Provide the (X, Y) coordinate of the cell's center where the given text is located.  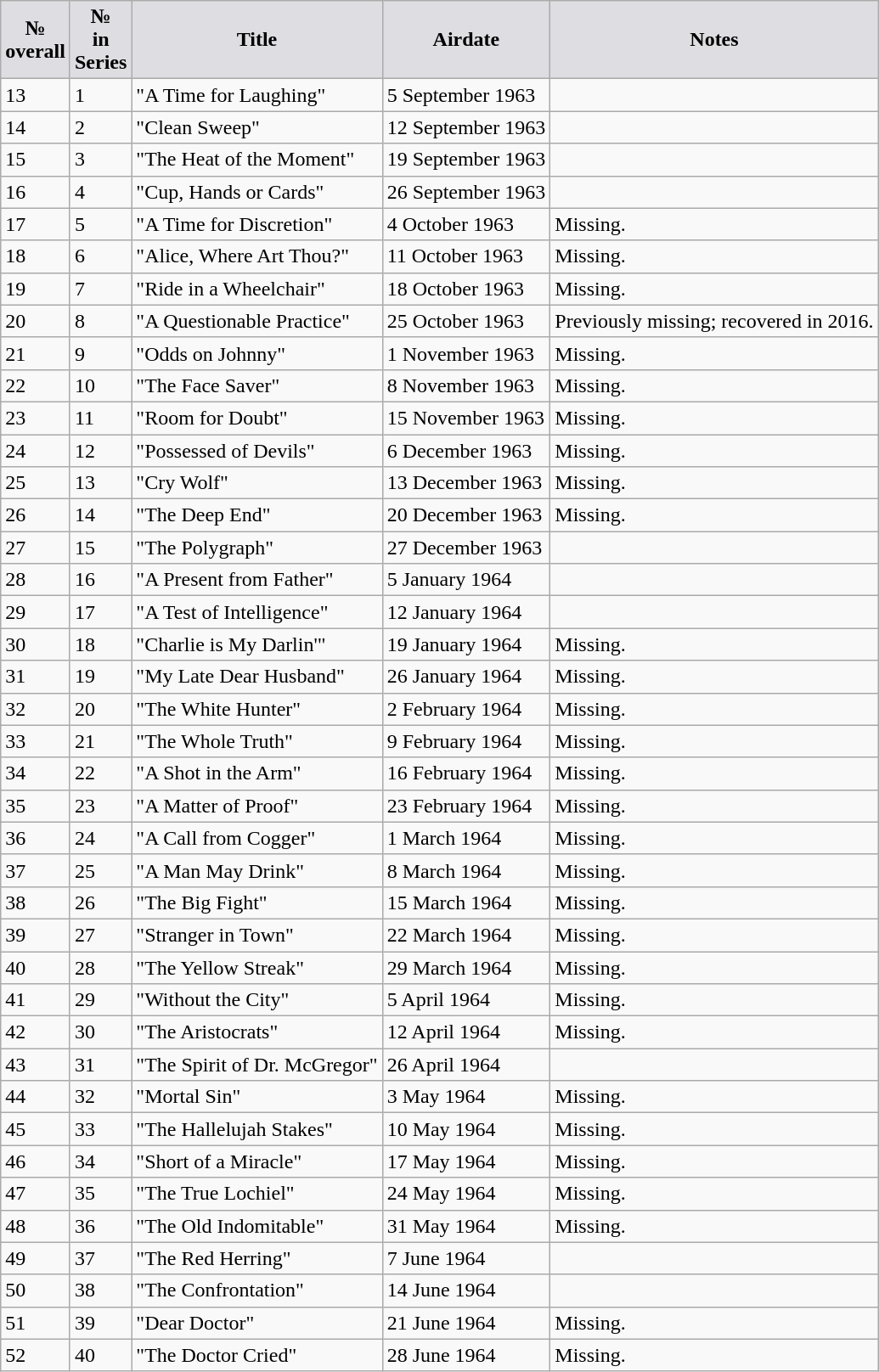
"Ride in a Wheelchair" (256, 289)
10 May 1964 (466, 1129)
"The Heat of the Moment" (256, 160)
5 January 1964 (466, 580)
"A Time for Discretion" (256, 224)
9 February 1964 (466, 741)
"A Shot in the Arm" (256, 773)
5 September 1963 (466, 95)
"The Red Herring" (256, 1258)
24 May 1964 (466, 1194)
28 June 1964 (466, 1355)
"The Spirit of Dr. McGregor" (256, 1065)
"Odds on Johnny" (256, 353)
47 (36, 1194)
"A Questionable Practice" (256, 321)
5 April 1964 (466, 1000)
2 February 1964 (466, 709)
Previously missing; recovered in 2016. (714, 321)
"The Face Saver" (256, 385)
27 December 1963 (466, 548)
6 December 1963 (466, 451)
"The Big Fight" (256, 902)
26 January 1964 (466, 677)
"The Confrontation" (256, 1290)
1 (100, 95)
22 March 1964 (466, 935)
15 March 1964 (466, 902)
5 (100, 224)
"Cry Wolf" (256, 483)
3 May 1964 (466, 1097)
"Cup, Hands or Cards" (256, 192)
14 June 1964 (466, 1290)
12 January 1964 (466, 612)
12 September 1963 (466, 127)
"The Old Indomitable" (256, 1226)
50 (36, 1290)
31 May 1964 (466, 1226)
26 April 1964 (466, 1065)
"The True Lochiel" (256, 1194)
Title (256, 40)
25 October 1963 (466, 321)
"A Call from Cogger" (256, 838)
"A Matter of Proof" (256, 806)
"A Man May Drink" (256, 870)
7 June 1964 (466, 1258)
9 (100, 353)
8 March 1964 (466, 870)
13 December 1963 (466, 483)
49 (36, 1258)
"The Yellow Streak" (256, 967)
7 (100, 289)
51 (36, 1323)
20 December 1963 (466, 515)
8 November 1963 (466, 385)
23 February 1964 (466, 806)
"A Present from Father" (256, 580)
"Mortal Sin" (256, 1097)
10 (100, 385)
"A Test of Intelligence" (256, 612)
Notes (714, 40)
3 (100, 160)
"The Hallelujah Stakes" (256, 1129)
48 (36, 1226)
11 (100, 418)
"Short of a Miracle" (256, 1161)
"Room for Doubt" (256, 418)
21 June 1964 (466, 1323)
44 (36, 1097)
"Without the City" (256, 1000)
42 (36, 1032)
"The White Hunter" (256, 709)
12 (100, 451)
46 (36, 1161)
№inSeries (100, 40)
"Dear Doctor" (256, 1323)
43 (36, 1065)
4 October 1963 (466, 224)
"A Time for Laughing" (256, 95)
"Charlie is My Darlin'" (256, 644)
"The Polygraph" (256, 548)
"Possessed of Devils" (256, 451)
16 February 1964 (466, 773)
"The Doctor Cried" (256, 1355)
11 October 1963 (466, 256)
6 (100, 256)
15 November 1963 (466, 418)
4 (100, 192)
29 March 1964 (466, 967)
8 (100, 321)
№overall (36, 40)
"The Aristocrats" (256, 1032)
"My Late Dear Husband" (256, 677)
12 April 1964 (466, 1032)
52 (36, 1355)
19 January 1964 (466, 644)
41 (36, 1000)
26 September 1963 (466, 192)
17 May 1964 (466, 1161)
"The Deep End" (256, 515)
"The Whole Truth" (256, 741)
"Clean Sweep" (256, 127)
2 (100, 127)
"Stranger in Town" (256, 935)
1 November 1963 (466, 353)
1 March 1964 (466, 838)
Airdate (466, 40)
19 September 1963 (466, 160)
45 (36, 1129)
18 October 1963 (466, 289)
"Alice, Where Art Thou?" (256, 256)
